From the cell containing the given text, extract its center point as (X, Y) coordinate. 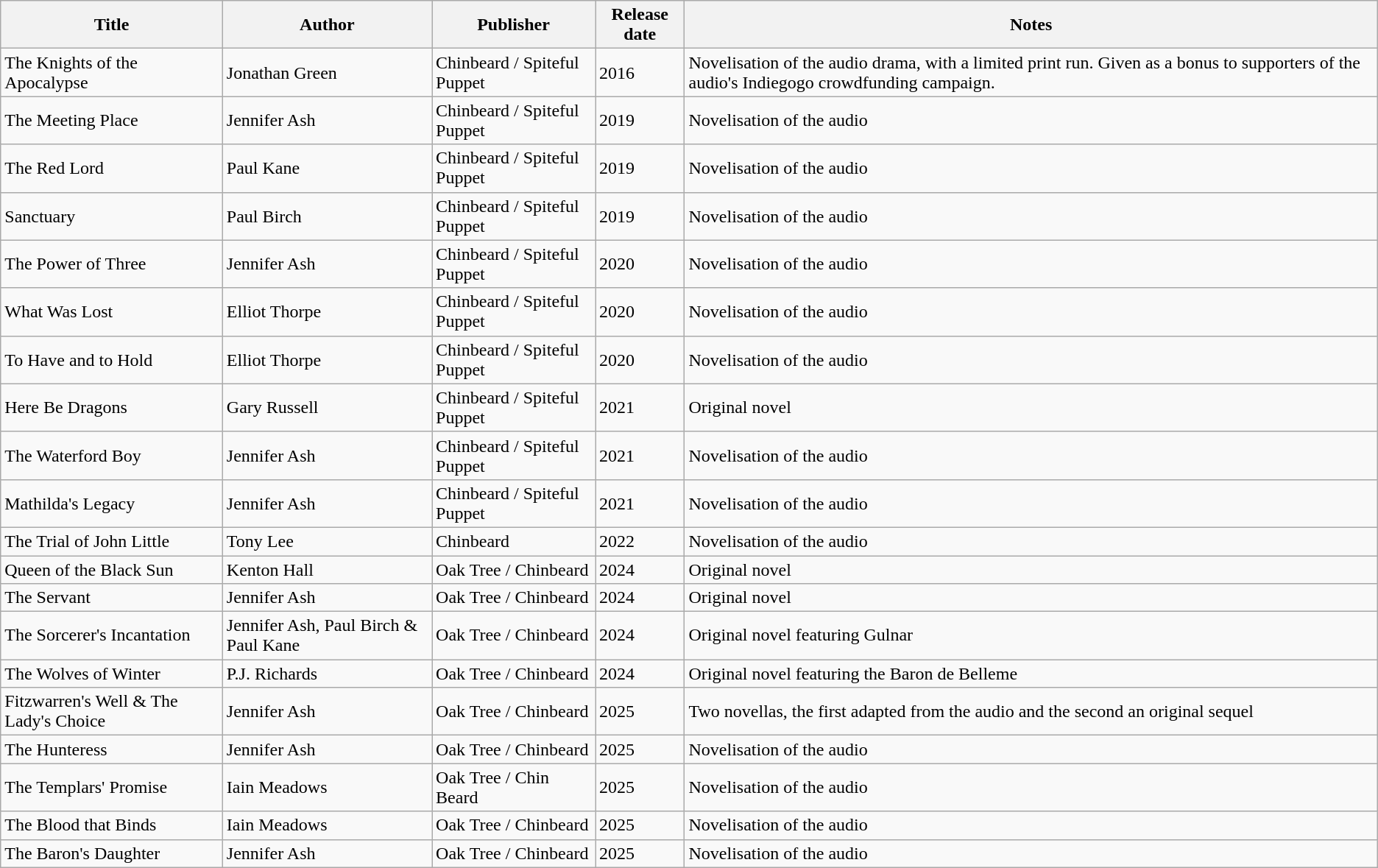
The Wolves of Winter (112, 674)
Fitzwarren's Well & The Lady's Choice (112, 711)
Jennifer Ash, Paul Birch & Paul Kane (327, 636)
Notes (1031, 25)
The Meeting Place (112, 121)
Paul Kane (327, 168)
Release date (639, 25)
Chinbeard (514, 541)
2022 (639, 541)
The Blood that Binds (112, 825)
To Have and to Hold (112, 359)
Paul Birch (327, 216)
2016 (639, 72)
The Knights of the Apocalypse (112, 72)
Here Be Dragons (112, 408)
The Servant (112, 598)
The Power of Three (112, 264)
Sanctuary (112, 216)
What Was Lost (112, 312)
The Baron's Daughter (112, 853)
Kenton Hall (327, 569)
Two novellas, the first adapted from the audio and the second an original sequel (1031, 711)
Mathilda's Legacy (112, 504)
Queen of the Black Sun (112, 569)
Author (327, 25)
Original novel featuring Gulnar (1031, 636)
The Trial of John Little (112, 541)
The Sorcerer's Incantation (112, 636)
The Red Lord (112, 168)
The Hunteress (112, 749)
Oak Tree / Chin Beard (514, 788)
P.J. Richards (327, 674)
Publisher (514, 25)
Original novel featuring the Baron de Belleme (1031, 674)
The Waterford Boy (112, 455)
Novelisation of the audio drama, with a limited print run. Given as a bonus to supporters of the audio's Indiegogo crowdfunding campaign. (1031, 72)
Title (112, 25)
Gary Russell (327, 408)
Tony Lee (327, 541)
Jonathan Green (327, 72)
The Templars' Promise (112, 788)
